Detect which cell encompasses the target text, then output its [X, Y] center coordinate. 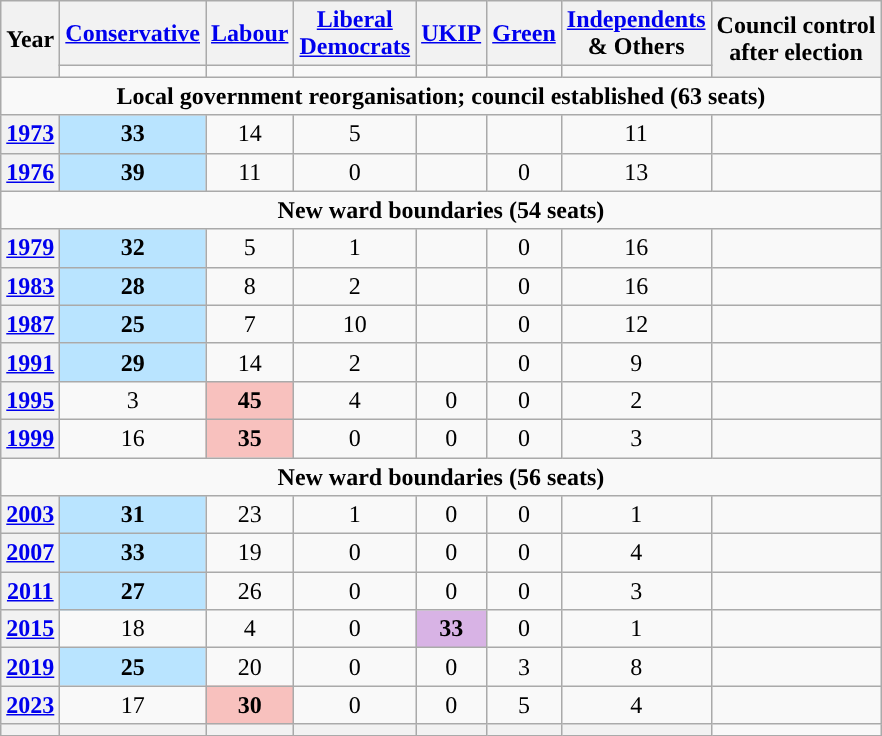
9 [636, 362]
30 [250, 705]
1991 [30, 362]
Liberal Democrats [355, 34]
2007 [30, 553]
1979 [30, 248]
2011 [30, 591]
32 [133, 248]
1983 [30, 286]
2019 [30, 667]
1976 [30, 172]
New ward boundaries (54 seats) [441, 210]
Council controlafter election [796, 39]
39 [133, 172]
19 [250, 553]
35 [250, 438]
26 [250, 591]
1995 [30, 400]
UKIP [452, 34]
12 [636, 324]
Independents& Others [636, 34]
2015 [30, 629]
2023 [30, 705]
18 [133, 629]
1987 [30, 324]
Conservative [133, 34]
10 [355, 324]
New ward boundaries (56 seats) [441, 477]
28 [133, 286]
23 [250, 515]
29 [133, 362]
1999 [30, 438]
45 [250, 400]
17 [133, 705]
Local government reorganisation; council established (63 seats) [441, 96]
20 [250, 667]
7 [250, 324]
Labour [250, 34]
27 [133, 591]
1973 [30, 134]
31 [133, 515]
13 [636, 172]
2003 [30, 515]
Green [524, 34]
Year [30, 39]
